Return (x, y) of the center of cell containing provided text 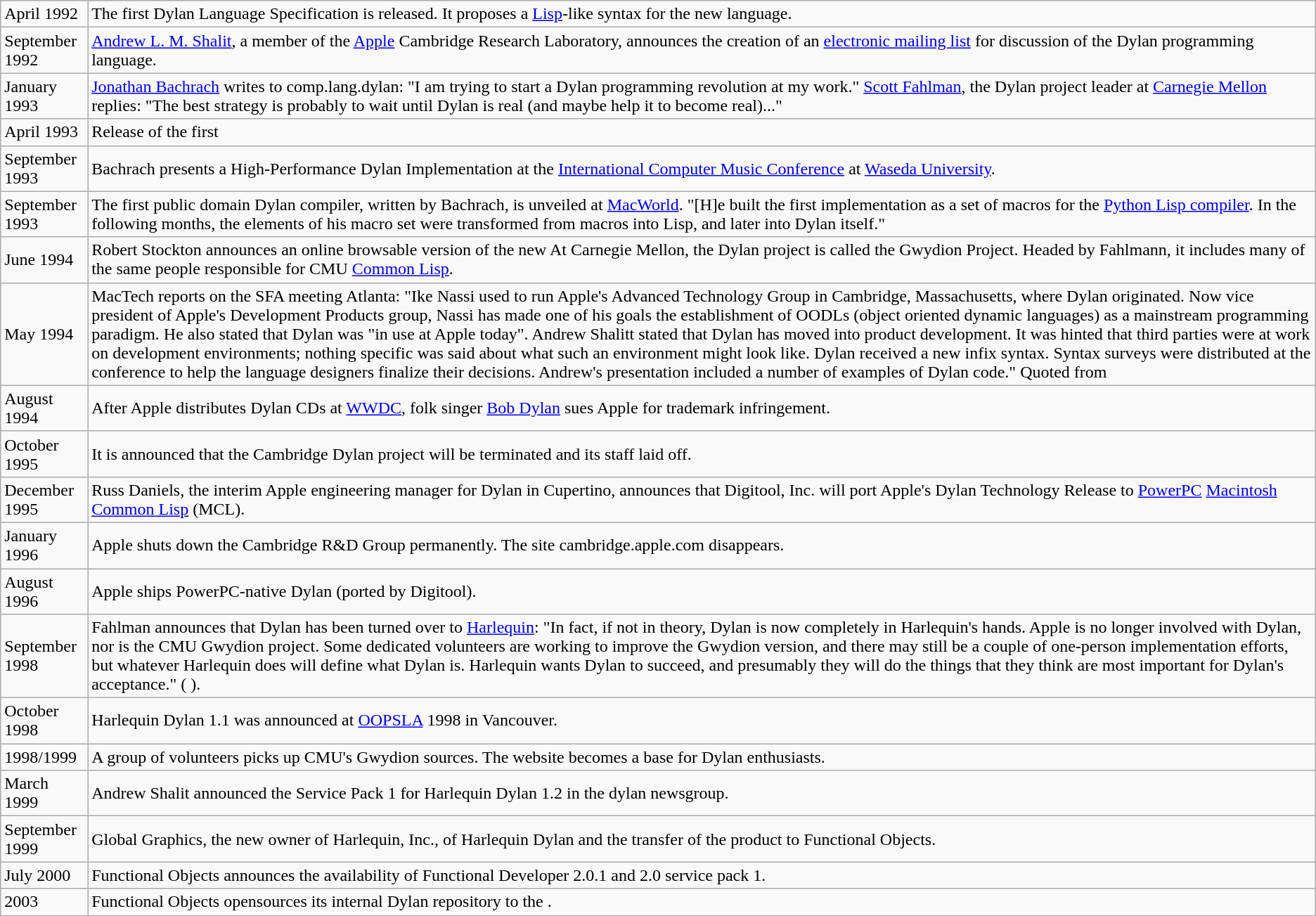
Release of the first (702, 132)
September 1999 (44, 839)
June 1994 (44, 260)
Global Graphics, the new owner of Harlequin, Inc., of Harlequin Dylan and the transfer of the product to Functional Objects. (702, 839)
August 1994 (44, 408)
The first Dylan Language Specification is released. It proposes a Lisp-like syntax for the new language. (702, 14)
January 1996 (44, 546)
March 1999 (44, 793)
January 1993 (44, 96)
Functional Objects announces the availability of Functional Developer 2.0.1 and 2.0 service pack 1. (702, 875)
Bachrach presents a High-Performance Dylan Implementation at the International Computer Music Conference at Waseda University. (702, 169)
Andrew Shalit announced the Service Pack 1 for Harlequin Dylan 1.2 in the dylan newsgroup. (702, 793)
May 1994 (44, 334)
September 1992 (44, 51)
December 1995 (44, 499)
April 1993 (44, 132)
Apple shuts down the Cambridge R&D Group permanently. The site cambridge.apple.com disappears. (702, 546)
July 2000 (44, 875)
October 1995 (44, 454)
Functional Objects opensources its internal Dylan repository to the . (702, 902)
April 1992 (44, 14)
1998/1999 (44, 757)
It is announced that the Cambridge Dylan project will be terminated and its staff laid off. (702, 454)
Harlequin Dylan 1.1 was announced at OOPSLA 1998 in Vancouver. (702, 721)
A group of volunteers picks up CMU's Gwydion sources. The website becomes a base for Dylan enthusiasts. (702, 757)
September 1998 (44, 657)
2003 (44, 902)
October 1998 (44, 721)
After Apple distributes Dylan CDs at WWDC, folk singer Bob Dylan sues Apple for trademark infringement. (702, 408)
Apple ships PowerPC-native Dylan (ported by Digitool). (702, 591)
August 1996 (44, 591)
